Output the [X, Y] coordinate of the center of the cell containing the given text.  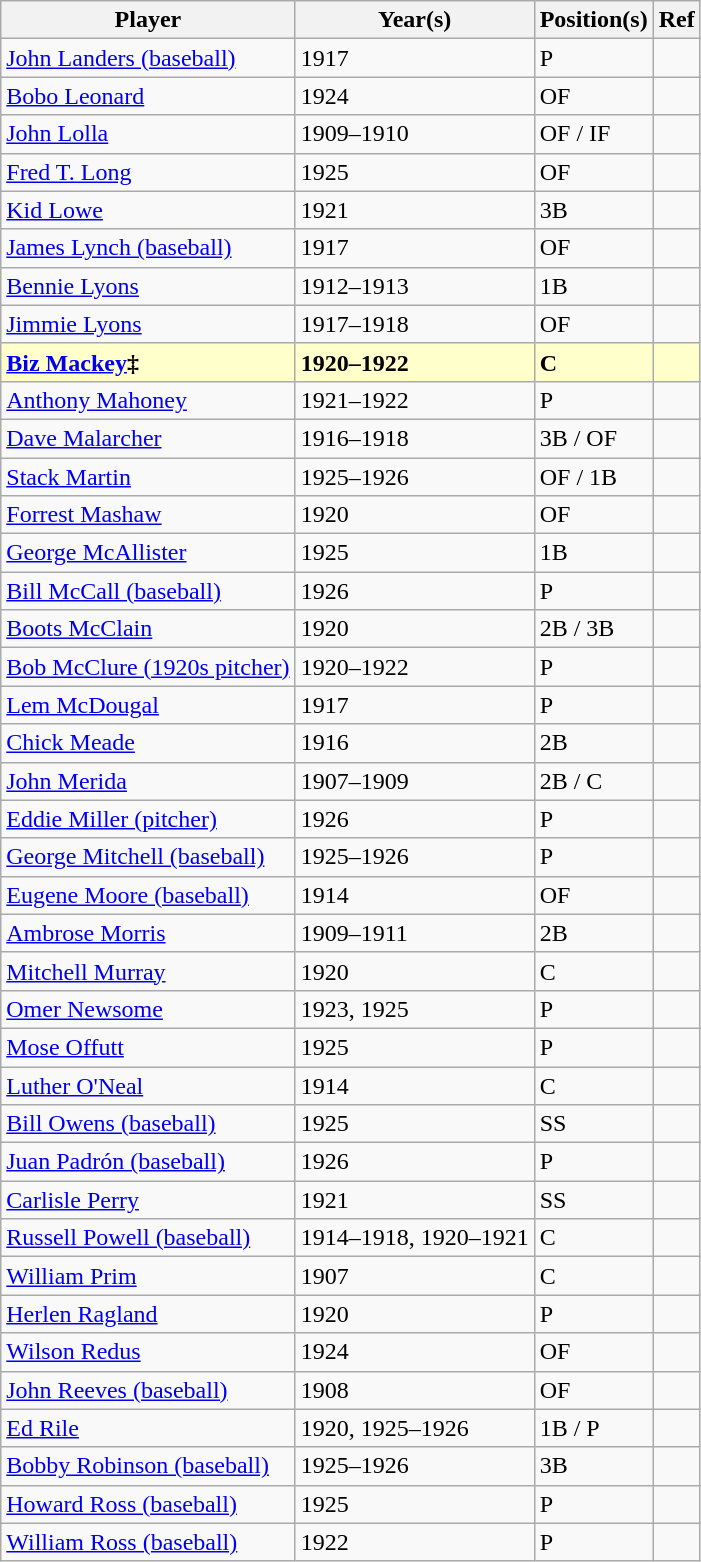
Boots McClain [148, 629]
Chick Meade [148, 743]
Ed Rile [148, 1428]
Eddie Miller (pitcher) [148, 819]
Russell Powell (baseball) [148, 1238]
Year(s) [414, 20]
William Ross (baseball) [148, 1542]
1908 [414, 1390]
Forrest Mashaw [148, 515]
1920, 1925–1926 [414, 1428]
OF / 1B [594, 477]
John Lolla [148, 134]
1912–1913 [414, 286]
Eugene Moore (baseball) [148, 895]
Carlisle Perry [148, 1200]
Bennie Lyons [148, 286]
Kid Lowe [148, 210]
1907 [414, 1276]
1916 [414, 743]
Ref [676, 20]
James Lynch (baseball) [148, 248]
Bob McClure (1920s pitcher) [148, 667]
Ambrose Morris [148, 933]
John Merida [148, 781]
Juan Padrón (baseball) [148, 1162]
Omer Newsome [148, 1009]
1923, 1925 [414, 1009]
Mose Offutt [148, 1047]
OF / IF [594, 134]
George Mitchell (baseball) [148, 857]
Anthony Mahoney [148, 400]
3B / OF [594, 438]
Howard Ross (baseball) [148, 1504]
Bobby Robinson (baseball) [148, 1466]
1921–1922 [414, 400]
Jimmie Lyons [148, 324]
Wilson Redus [148, 1352]
John Reeves (baseball) [148, 1390]
1922 [414, 1542]
2B / 3B [594, 629]
1909–1910 [414, 134]
Mitchell Murray [148, 971]
John Landers (baseball) [148, 58]
Lem McDougal [148, 705]
1914–1918, 1920–1921 [414, 1238]
William Prim [148, 1276]
Stack Martin [148, 477]
1B / P [594, 1428]
1917–1918 [414, 324]
Bill McCall (baseball) [148, 591]
Dave Malarcher [148, 438]
1907–1909 [414, 781]
Bill Owens (baseball) [148, 1124]
1909–1911 [414, 933]
Fred T. Long [148, 172]
1916–1918 [414, 438]
2B / C [594, 781]
Position(s) [594, 20]
Player [148, 20]
Biz Mackey‡ [148, 362]
Bobo Leonard [148, 96]
George McAllister [148, 553]
Luther O'Neal [148, 1085]
Herlen Ragland [148, 1314]
